Provide the (x, y) coordinate of the cell's center where the given text is located.  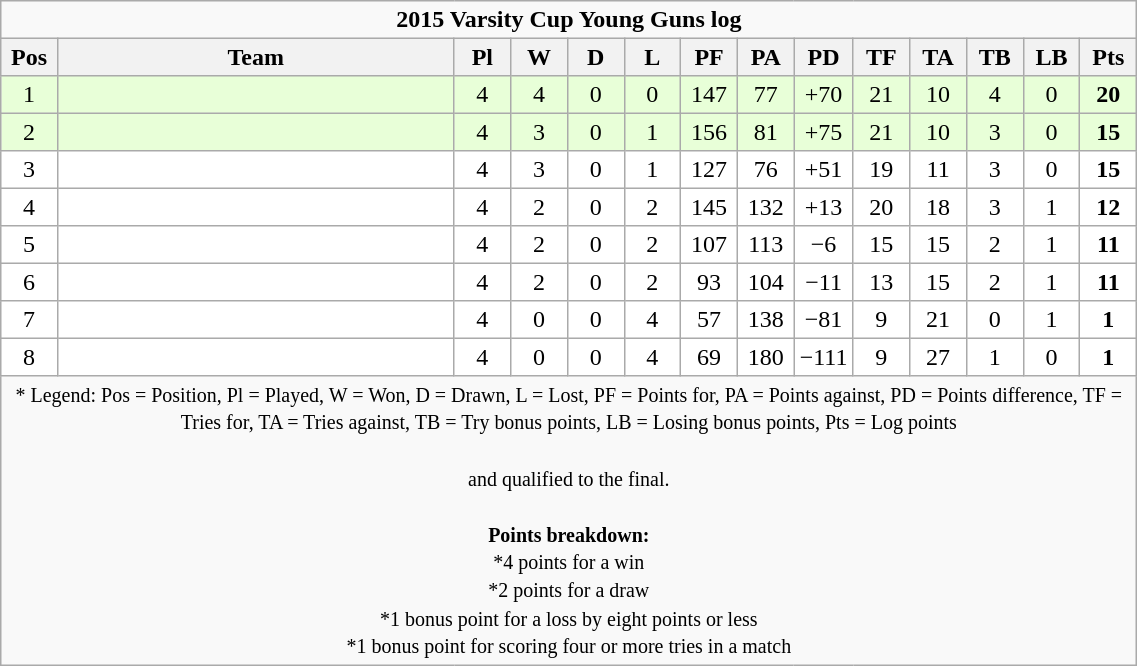
81 (766, 132)
113 (766, 244)
57 (710, 318)
19 (882, 170)
104 (766, 282)
69 (710, 356)
TB (994, 56)
TA (938, 56)
D (596, 56)
LB (1052, 56)
156 (710, 132)
+75 (824, 132)
12 (1108, 206)
Team (255, 56)
+13 (824, 206)
+70 (824, 94)
PF (710, 56)
−11 (824, 282)
93 (710, 282)
PA (766, 56)
8 (30, 356)
138 (766, 318)
127 (710, 170)
13 (882, 282)
18 (938, 206)
107 (710, 244)
132 (766, 206)
145 (710, 206)
Pts (1108, 56)
2015 Varsity Cup Young Guns log (569, 20)
−111 (824, 356)
27 (938, 356)
TF (882, 56)
−6 (824, 244)
−81 (824, 318)
7 (30, 318)
Pos (30, 56)
147 (710, 94)
PD (824, 56)
+51 (824, 170)
6 (30, 282)
76 (766, 170)
180 (766, 356)
W (540, 56)
77 (766, 94)
L (652, 56)
5 (30, 244)
Pl (482, 56)
